Identify which cell holds the provided text, then report its [X, Y] central coordinate. 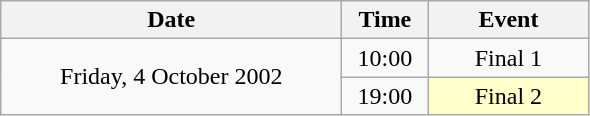
19:00 [385, 96]
Final 1 [508, 58]
10:00 [385, 58]
Date [172, 20]
Friday, 4 October 2002 [172, 77]
Event [508, 20]
Time [385, 20]
Final 2 [508, 96]
